For the text-containing cell, return its midpoint in (x, y) coordinate format. 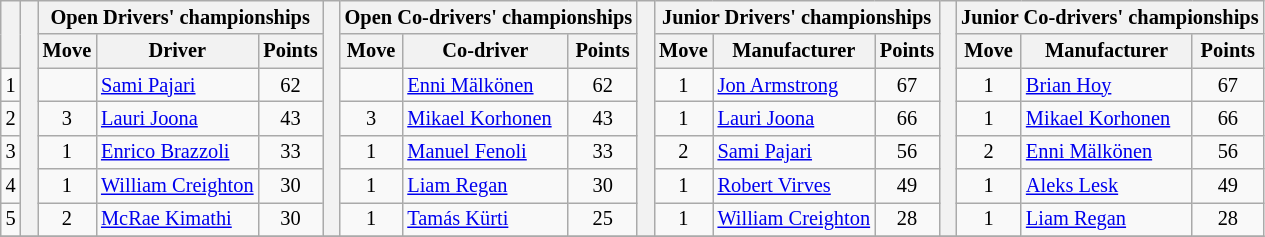
25 (602, 219)
4 (11, 186)
Manuel Fenoli (485, 152)
Junior Co-drivers' championships (1110, 17)
Enrico Brazzoli (177, 152)
Robert Virves (794, 186)
Junior Drivers' championships (796, 17)
5 (11, 219)
Tamás Kürti (485, 219)
McRae Kimathi (177, 219)
Aleks Lesk (1106, 186)
Co-driver (485, 51)
Jon Armstrong (794, 85)
Open Drivers' championships (180, 17)
Open Co-drivers' championships (488, 17)
Driver (177, 51)
Brian Hoy (1106, 85)
